Provide the [x, y] coordinate of the cell's center where the given text is located.  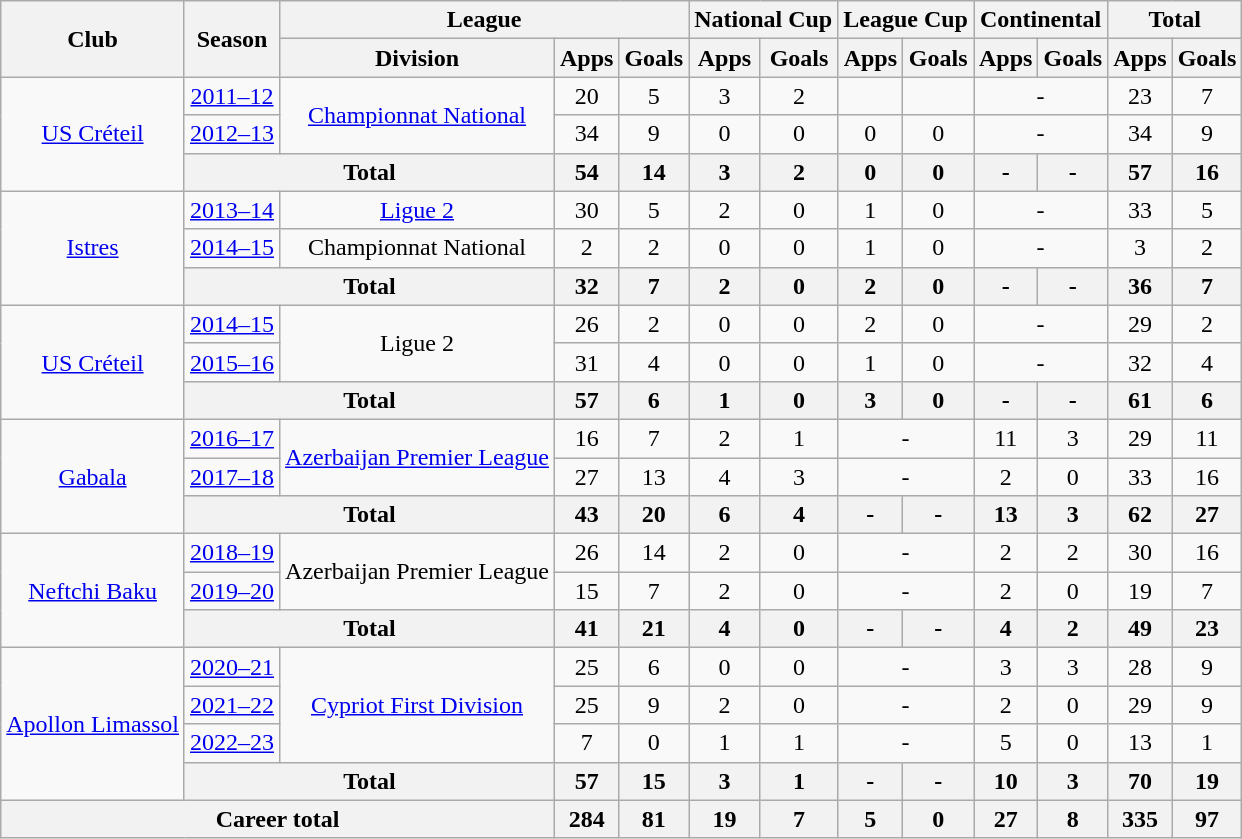
31 [586, 362]
League [484, 20]
Gabala [93, 476]
41 [586, 629]
2011–12 [232, 96]
National Cup [764, 20]
Club [93, 39]
Cypriot First Division [418, 705]
284 [586, 819]
2019–20 [232, 591]
97 [1207, 819]
335 [1140, 819]
21 [654, 629]
54 [586, 172]
Apollon Limassol [93, 724]
Continental [1041, 20]
Neftchi Baku [93, 591]
81 [654, 819]
61 [1140, 400]
Season [232, 39]
2013–14 [232, 210]
2017–18 [232, 477]
2021–22 [232, 705]
28 [1140, 667]
49 [1140, 629]
36 [1140, 286]
8 [1073, 819]
2020–21 [232, 667]
62 [1140, 515]
Istres [93, 248]
43 [586, 515]
Division [418, 58]
League Cup [906, 20]
Career total [278, 819]
2018–19 [232, 553]
2022–23 [232, 743]
10 [1006, 781]
2015–16 [232, 362]
2012–13 [232, 134]
70 [1140, 781]
2016–17 [232, 438]
